Return the [X, Y] coordinate for the center point of the cell that contains the specified text.  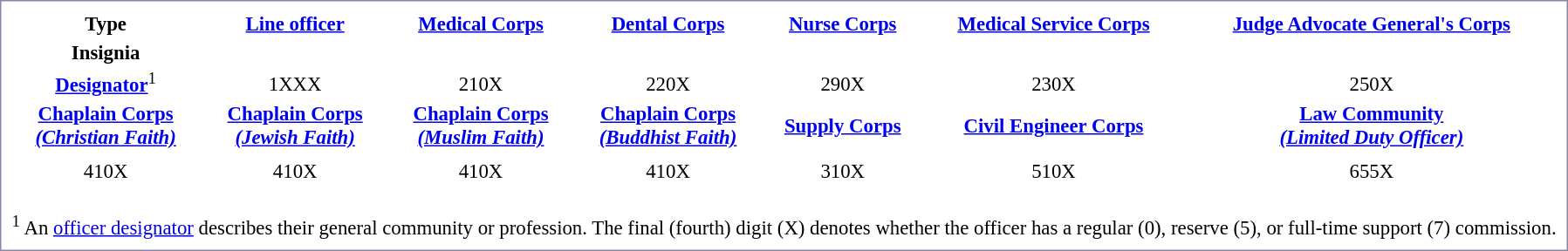
250X [1372, 84]
Chaplain Corps(Christian Faith) [106, 125]
Medical Corps [481, 24]
Nurse Corps [843, 24]
Law Community(Limited Duty Officer) [1372, 125]
Insignia [106, 52]
1XXX [295, 84]
Dental Corps [668, 24]
310X [843, 172]
220X [668, 84]
655X [1372, 172]
Chaplain Corps(Buddhist Faith) [668, 125]
Medical Service Corps [1053, 24]
Civil Engineer Corps [1053, 125]
210X [481, 84]
290X [843, 84]
230X [1053, 84]
Type [106, 24]
Chaplain Corps(Muslim Faith) [481, 125]
Supply Corps [843, 125]
510X [1053, 172]
Judge Advocate General's Corps [1372, 24]
Chaplain Corps(Jewish Faith) [295, 125]
Designator1 [106, 84]
Line officer [295, 24]
